Output the (X, Y) coordinate of the center of the cell containing the given text.  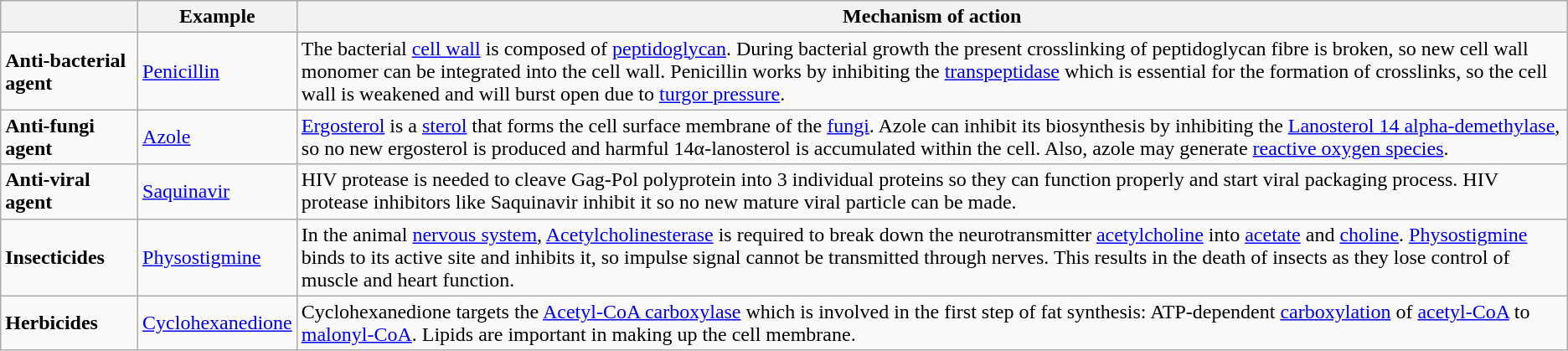
Example (218, 17)
Anti-fungi agent (70, 137)
Cyclohexanedione (218, 323)
Anti-viral agent (70, 191)
Saquinavir (218, 191)
Anti-bacterial agent (70, 71)
Azole (218, 137)
Mechanism of action (931, 17)
Herbicides (70, 323)
Insecticides (70, 257)
Penicillin (218, 71)
Physostigmine (218, 257)
